Determine the [x, y] coordinate at the center of the cell enclosing the given text.  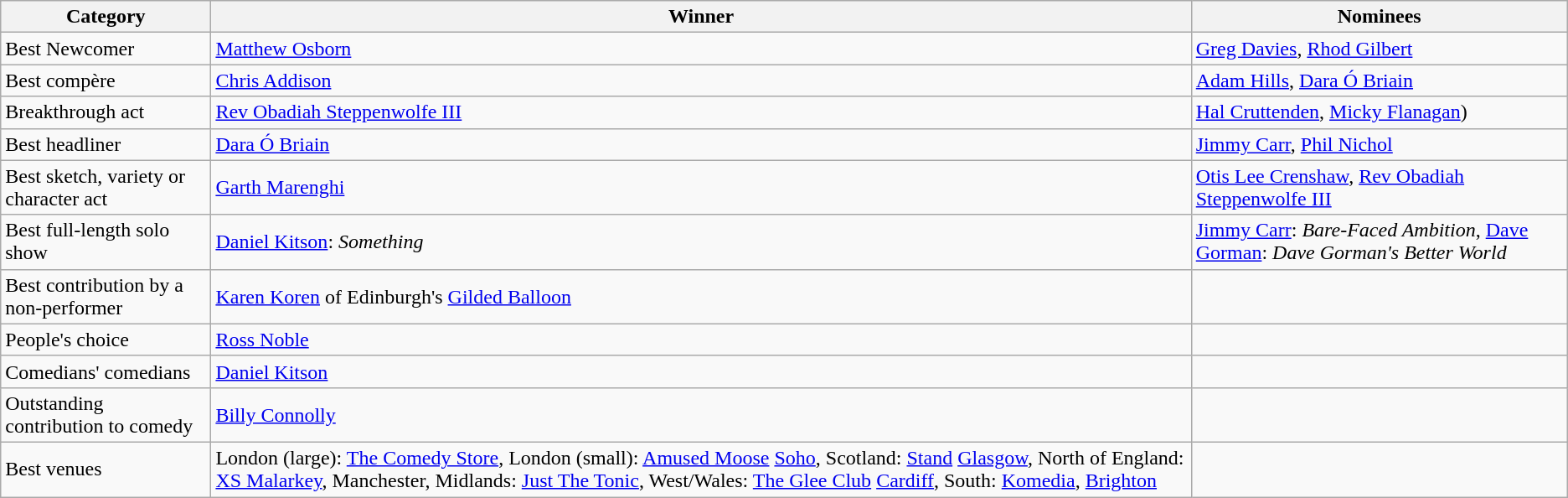
Nominees [1379, 17]
Best contribution by a non-performer [106, 297]
Greg Davies, Rhod Gilbert [1379, 49]
Adam Hills, Dara Ó Briain [1379, 80]
Dara Ó Briain [701, 144]
Karen Koren of Edinburgh's Gilded Balloon [701, 297]
Best Newcomer [106, 49]
Jimmy Carr: Bare-Faced Ambition, Dave Gorman: Dave Gorman's Better World [1379, 241]
Otis Lee Crenshaw, Rev Obadiah Steppenwolfe III [1379, 188]
Billy Connolly [701, 414]
Best sketch, variety or character act [106, 188]
Matthew Osborn [701, 49]
Category [106, 17]
Ross Noble [701, 340]
Outstanding contribution to comedy [106, 414]
Daniel Kitson [701, 371]
Best headliner [106, 144]
Best compère [106, 80]
Chris Addison [701, 80]
Breakthrough act [106, 112]
Best venues [106, 469]
Best full-length solo show [106, 241]
Rev Obadiah Steppenwolfe III [701, 112]
Winner [701, 17]
Jimmy Carr, Phil Nichol [1379, 144]
Garth Marenghi [701, 188]
Comedians' comedians [106, 371]
Hal Cruttenden, Micky Flanagan) [1379, 112]
Daniel Kitson: Something [701, 241]
People's choice [106, 340]
